Scan for the cell matching the given text and deliver its (X, Y) coordinate at center. 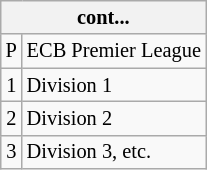
Division 3, etc. (114, 152)
2 (12, 118)
Division 1 (114, 85)
cont... (104, 17)
P (12, 51)
1 (12, 85)
Division 2 (114, 118)
3 (12, 152)
ECB Premier League (114, 51)
